Determine the [x, y] coordinate at the center of the cell enclosing the given text.  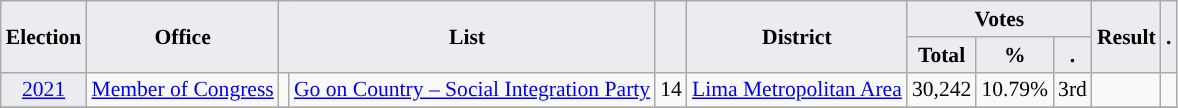
Result [1126, 36]
Go on Country – Social Integration Party [472, 90]
2021 [44, 90]
14 [671, 90]
3rd [1072, 90]
10.79% [1014, 90]
30,242 [942, 90]
Member of Congress [182, 90]
Votes [1000, 19]
% [1014, 55]
Office [182, 36]
District [797, 36]
Lima Metropolitan Area [797, 90]
List [467, 36]
Election [44, 36]
Total [942, 55]
